Extract the (x, y) coordinate from the center of the cell holding the provided text.  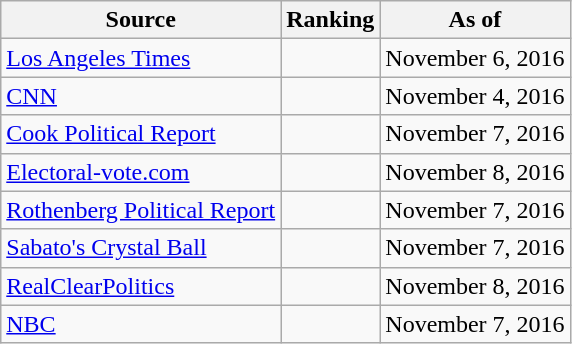
Cook Political Report (141, 134)
November 6, 2016 (475, 58)
Electoral-vote.com (141, 172)
Rothenberg Political Report (141, 210)
RealClearPolitics (141, 286)
Ranking (330, 20)
CNN (141, 96)
Los Angeles Times (141, 58)
NBC (141, 324)
As of (475, 20)
November 4, 2016 (475, 96)
Sabato's Crystal Ball (141, 248)
Source (141, 20)
